Search for the cell housing the specified text and yield its [x, y] center coordinate. 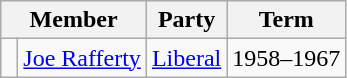
Joe Rafferty [82, 58]
Party [186, 20]
Member [74, 20]
Term [286, 20]
1958–1967 [286, 58]
Liberal [186, 58]
